From the cell containing the given text, extract its center point as [X, Y] coordinate. 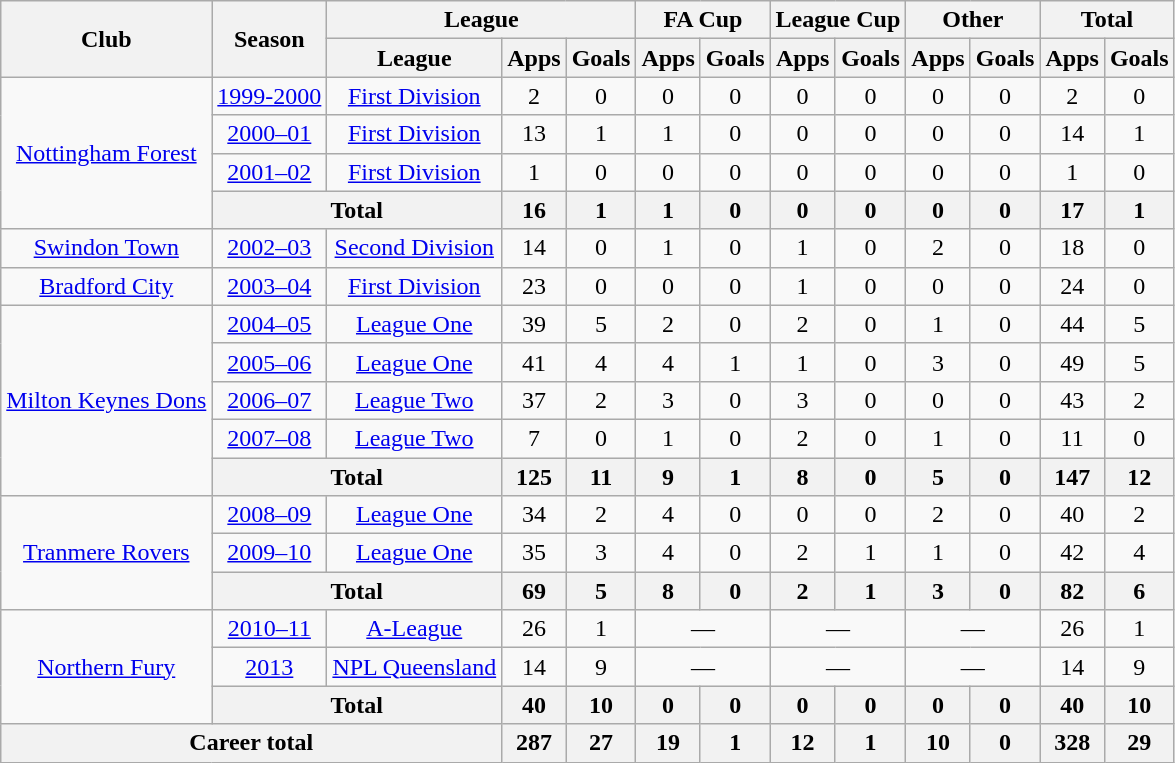
43 [1072, 400]
2013 [270, 667]
37 [534, 400]
2006–07 [270, 400]
69 [534, 591]
2005–06 [270, 362]
2007–08 [270, 438]
NPL Queensland [414, 667]
17 [1072, 210]
16 [534, 210]
82 [1072, 591]
Bradford City [106, 286]
24 [1072, 286]
Milton Keynes Dons [106, 400]
42 [1072, 553]
29 [1139, 743]
Northern Fury [106, 667]
2008–09 [270, 515]
2009–10 [270, 553]
147 [1072, 477]
23 [534, 286]
34 [534, 515]
A-League [414, 629]
2010–11 [270, 629]
13 [534, 134]
Nottingham Forest [106, 153]
2000–01 [270, 134]
19 [668, 743]
League Cup [838, 20]
Tranmere Rovers [106, 553]
2001–02 [270, 172]
FA Cup [703, 20]
Second Division [414, 248]
39 [534, 324]
125 [534, 477]
49 [1072, 362]
Season [270, 39]
Other [973, 20]
35 [534, 553]
2002–03 [270, 248]
Club [106, 39]
2003–04 [270, 286]
27 [601, 743]
7 [534, 438]
44 [1072, 324]
328 [1072, 743]
Career total [252, 743]
6 [1139, 591]
287 [534, 743]
Swindon Town [106, 248]
2004–05 [270, 324]
41 [534, 362]
1999-2000 [270, 96]
18 [1072, 248]
